Locate the cell with the specified text and output its [x, y] center coordinate. 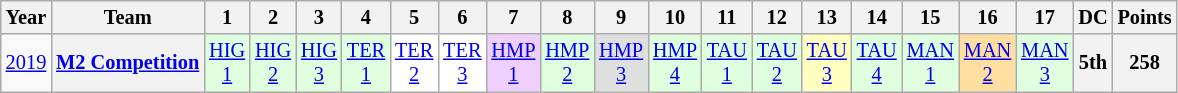
9 [621, 17]
HMP2 [567, 63]
3 [319, 17]
TER3 [462, 63]
6 [462, 17]
HMP3 [621, 63]
12 [777, 17]
TER2 [414, 63]
8 [567, 17]
4 [366, 17]
HIG1 [227, 63]
7 [513, 17]
16 [988, 17]
TAU3 [827, 63]
MAN2 [988, 63]
MAN1 [930, 63]
5 [414, 17]
HIG2 [273, 63]
Year [26, 17]
MAN3 [1044, 63]
TER1 [366, 63]
11 [727, 17]
5th [1092, 63]
15 [930, 17]
HMP4 [675, 63]
Team [128, 17]
TAU4 [877, 63]
2 [273, 17]
Points [1145, 17]
13 [827, 17]
1 [227, 17]
HIG3 [319, 63]
HMP1 [513, 63]
10 [675, 17]
TAU2 [777, 63]
DC [1092, 17]
TAU1 [727, 63]
14 [877, 17]
2019 [26, 63]
M2 Competition [128, 63]
258 [1145, 63]
17 [1044, 17]
